Capture the cell that displays the provided text and extract its (x, y) central coordinate. 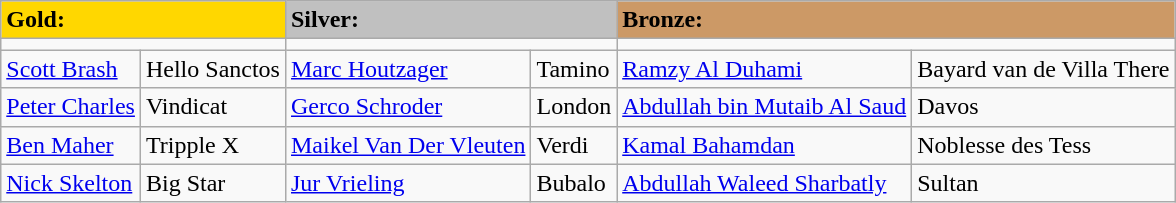
Ben Maher (71, 145)
Nick Skelton (71, 183)
Maikel Van Der Vleuten (408, 145)
Hello Sanctos (212, 69)
Davos (1044, 107)
Bayard van de Villa There (1044, 69)
Bubalo (574, 183)
Abdullah bin Mutaib Al Saud (764, 107)
Verdi (574, 145)
Abdullah Waleed Sharbatly (764, 183)
Gold: (144, 20)
Scott Brash (71, 69)
Silver: (450, 20)
Jur Vrieling (408, 183)
Tripple X (212, 145)
Bronze: (896, 20)
London (574, 107)
Big Star (212, 183)
Vindicat (212, 107)
Ramzy Al Duhami (764, 69)
Gerco Schroder (408, 107)
Tamino (574, 69)
Sultan (1044, 183)
Kamal Bahamdan (764, 145)
Marc Houtzager (408, 69)
Noblesse des Tess (1044, 145)
Peter Charles (71, 107)
